From the cell containing the given text, extract its center point as (X, Y) coordinate. 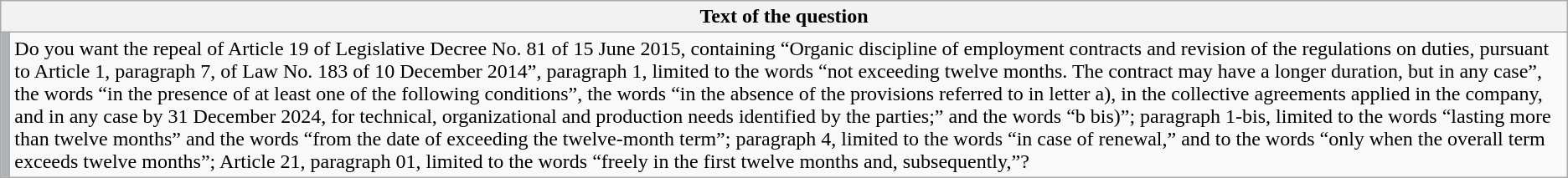
Text of the question (784, 17)
